Locate the cell with the specified text and output its [X, Y] center coordinate. 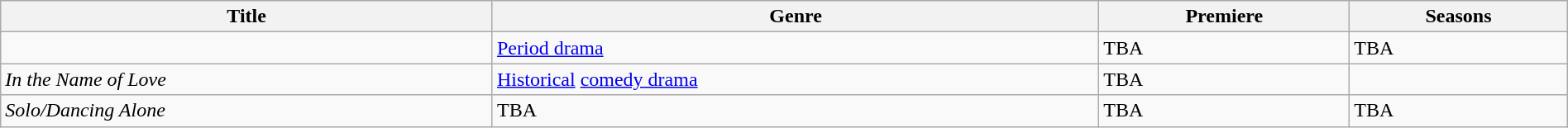
Genre [796, 17]
Historical comedy drama [796, 79]
Seasons [1459, 17]
In the Name of Love [246, 79]
Solo/Dancing Alone [246, 111]
Period drama [796, 48]
Title [246, 17]
Premiere [1224, 17]
